Scan for the cell matching the given text and deliver its [X, Y] coordinate at center. 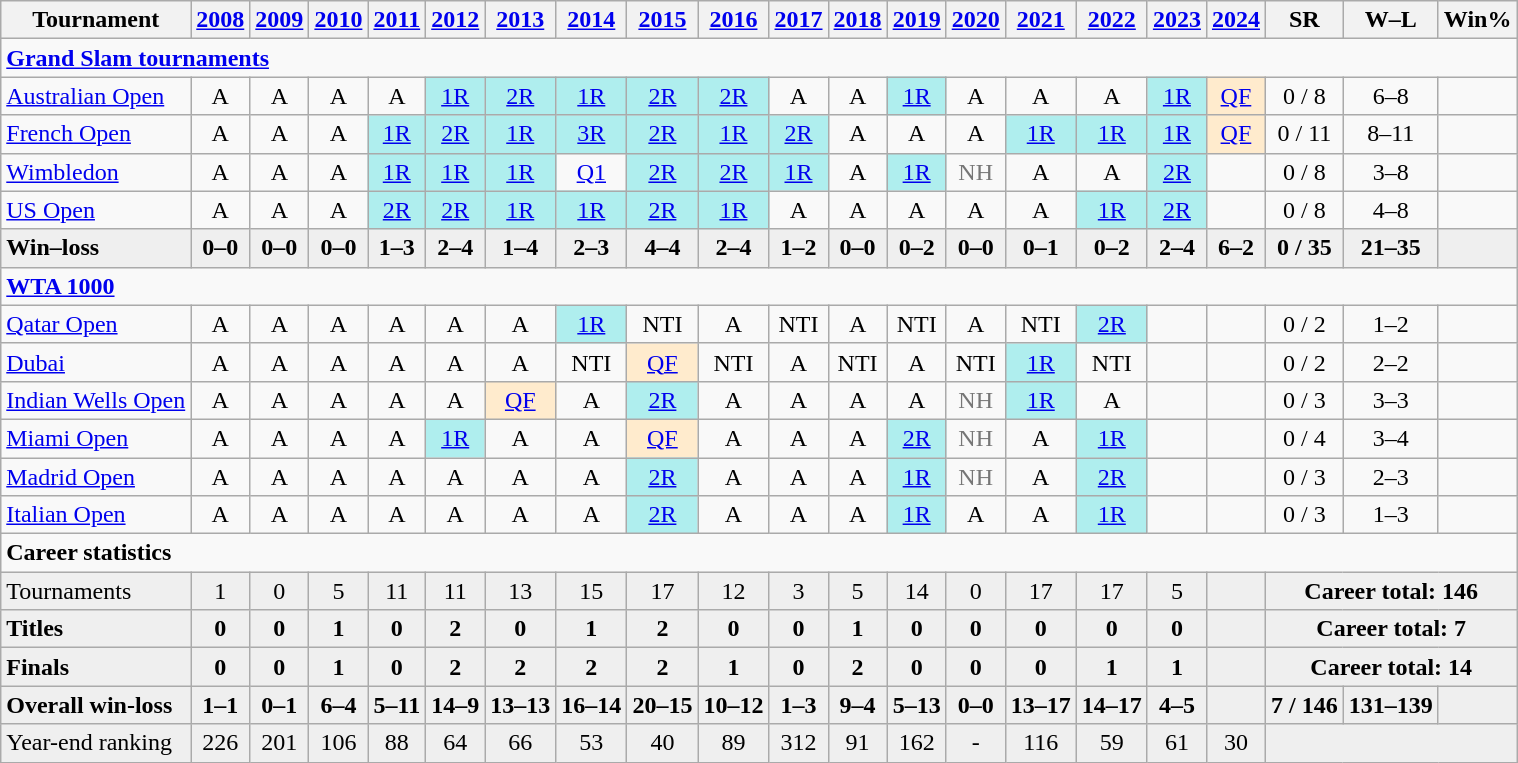
French Open [96, 134]
66 [520, 743]
Career total: 7 [1390, 629]
Miami Open [96, 438]
Career total: 146 [1390, 591]
3–8 [1390, 172]
Win–loss [96, 248]
53 [592, 743]
2–2 [1390, 362]
14–9 [456, 705]
Qatar Open [96, 324]
3 [798, 591]
- [976, 743]
2015 [662, 20]
4–5 [1176, 705]
64 [456, 743]
WTA 1000 [759, 286]
2019 [916, 20]
30 [1236, 743]
59 [1112, 743]
Titles [96, 629]
Indian Wells Open [96, 400]
14 [916, 591]
131–139 [1390, 705]
2018 [858, 20]
6–2 [1236, 248]
3R [592, 134]
226 [220, 743]
Win% [1478, 20]
1–4 [520, 248]
Madrid Open [96, 477]
61 [1176, 743]
10–12 [734, 705]
15 [592, 591]
SR [1304, 20]
12 [734, 591]
3–3 [1390, 400]
88 [397, 743]
Wimbledon [96, 172]
6–4 [338, 705]
20–15 [662, 705]
4–8 [1390, 210]
0 / 11 [1304, 134]
Australian Open [96, 96]
Year-end ranking [96, 743]
Dubai [96, 362]
9–4 [858, 705]
8–11 [1390, 134]
312 [798, 743]
7 / 146 [1304, 705]
0 / 35 [1304, 248]
Italian Open [96, 515]
2014 [592, 20]
2010 [338, 20]
Grand Slam tournaments [759, 58]
6–8 [1390, 96]
1–1 [220, 705]
116 [1040, 743]
13–17 [1040, 705]
2023 [1176, 20]
21–35 [1390, 248]
106 [338, 743]
13–13 [520, 705]
US Open [96, 210]
201 [280, 743]
2016 [734, 20]
2011 [397, 20]
W–L [1390, 20]
14–17 [1112, 705]
40 [662, 743]
2017 [798, 20]
2022 [1112, 20]
2012 [456, 20]
Career total: 14 [1390, 667]
5–13 [916, 705]
91 [858, 743]
Q1 [592, 172]
2024 [1236, 20]
16–14 [592, 705]
89 [734, 743]
Tournament [96, 20]
4–4 [662, 248]
Overall win-loss [96, 705]
2021 [1040, 20]
Finals [96, 667]
Tournaments [96, 591]
2020 [976, 20]
0 / 4 [1304, 438]
2008 [220, 20]
13 [520, 591]
2009 [280, 20]
162 [916, 743]
3–4 [1390, 438]
5–11 [397, 705]
2013 [520, 20]
Career statistics [759, 553]
